Return the (x, y) coordinate for the center point of the cell that contains the specified text.  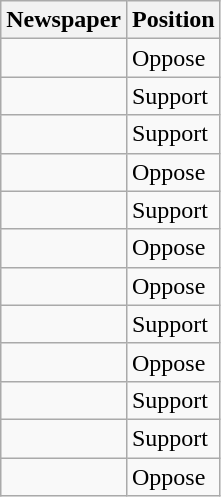
Newspaper (64, 20)
Position (173, 20)
